Provide the (x, y) coordinate of the cell's center where the given text is located.  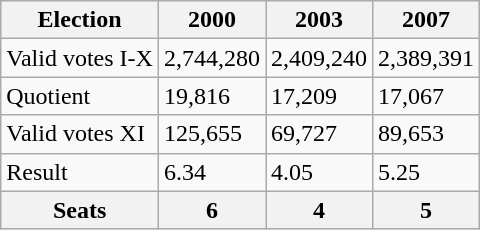
89,653 (426, 134)
2,409,240 (320, 58)
2,744,280 (212, 58)
Valid votes XI (80, 134)
Quotient (80, 96)
2000 (212, 20)
5.25 (426, 172)
2,389,391 (426, 58)
5 (426, 210)
4 (320, 210)
69,727 (320, 134)
4.05 (320, 172)
Valid votes I-X (80, 58)
19,816 (212, 96)
125,655 (212, 134)
17,067 (426, 96)
Result (80, 172)
2007 (426, 20)
Seats (80, 210)
17,209 (320, 96)
2003 (320, 20)
6 (212, 210)
6.34 (212, 172)
Election (80, 20)
